Provide the [X, Y] coordinate of the cell's center where the given text is located.  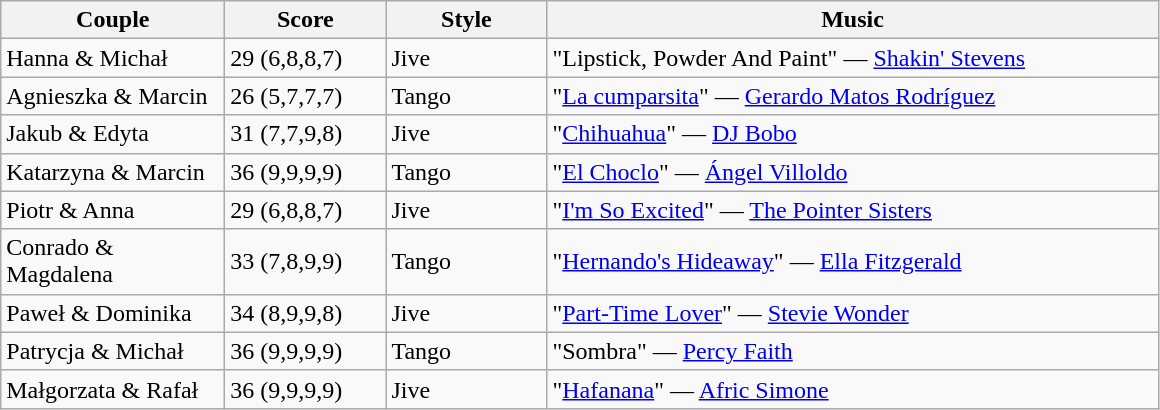
Style [466, 20]
33 (7,8,9,9) [306, 262]
Jakub & Edyta [113, 134]
"Lipstick, Powder And Paint" — Shakin' Stevens [852, 58]
26 (5,7,7,7) [306, 96]
Patrycja & Michał [113, 351]
"La cumparsita" — Gerardo Matos Rodríguez [852, 96]
Paweł & Dominika [113, 313]
31 (7,7,9,8) [306, 134]
Piotr & Anna [113, 210]
Małgorzata & Rafał [113, 389]
Hanna & Michał [113, 58]
Music [852, 20]
Conrado & Magdalena [113, 262]
"Hernando's Hideaway" — Ella Fitzgerald [852, 262]
"I'm So Excited" — The Pointer Sisters [852, 210]
"El Choclo" — Ángel Villoldo [852, 172]
"Sombra" — Percy Faith [852, 351]
"Part-Time Lover" — Stevie Wonder [852, 313]
"Hafanana" — Afric Simone [852, 389]
34 (8,9,9,8) [306, 313]
Agnieszka & Marcin [113, 96]
Score [306, 20]
"Chihuahua" — DJ Bobo [852, 134]
Katarzyna & Marcin [113, 172]
Couple [113, 20]
